Scan for the cell matching the given text and deliver its (X, Y) coordinate at center. 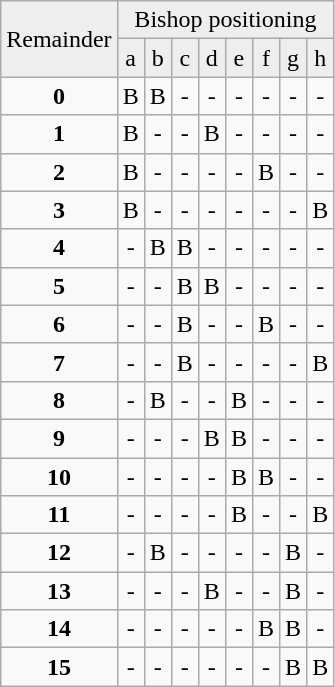
8 (59, 400)
b (158, 58)
11 (59, 515)
2 (59, 172)
13 (59, 591)
4 (59, 248)
g (294, 58)
Bishop positioning (226, 20)
5 (59, 286)
d (212, 58)
a (130, 58)
3 (59, 210)
14 (59, 629)
c (184, 58)
f (266, 58)
0 (59, 96)
e (238, 58)
7 (59, 362)
10 (59, 477)
9 (59, 438)
15 (59, 667)
6 (59, 324)
Remainder (59, 39)
1 (59, 134)
h (320, 58)
12 (59, 553)
